Return (x, y) of the center of cell containing provided text 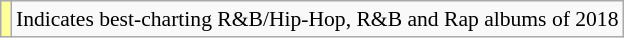
Indicates best-charting R&B/Hip-Hop, R&B and Rap albums of 2018 (318, 19)
